Scan for the cell matching the given text and deliver its (X, Y) coordinate at center. 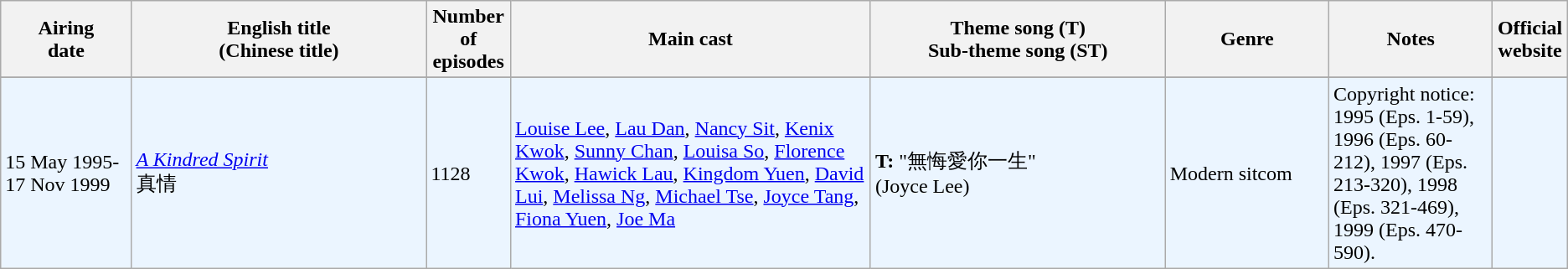
Modern sitcom (1246, 173)
English title (Chinese title) (279, 39)
A Kindred Spirit 真情 (279, 173)
Main cast (690, 39)
1128 (469, 173)
Number of episodes (469, 39)
Notes (1411, 39)
Airingdate (66, 39)
Official website (1529, 39)
Genre (1246, 39)
T: "無悔愛你一生" (Joyce Lee) (1018, 173)
Theme song (T) Sub-theme song (ST) (1018, 39)
Copyright notice: 1995 (Eps. 1-59), 1996 (Eps. 60-212), 1997 (Eps. 213-320), 1998 (Eps. 321-469), 1999 (Eps. 470-590). (1411, 173)
15 May 1995- 17 Nov 1999 (66, 173)
